For the text-containing cell, return its midpoint in [x, y] coordinate format. 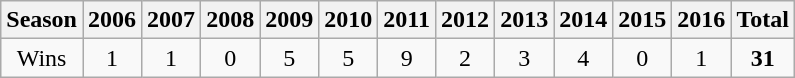
2016 [702, 20]
2 [466, 58]
2010 [348, 20]
4 [584, 58]
9 [407, 58]
Total [763, 20]
2007 [172, 20]
Season [42, 20]
31 [763, 58]
2011 [407, 20]
2012 [466, 20]
2009 [290, 20]
3 [524, 58]
2006 [112, 20]
2014 [584, 20]
2013 [524, 20]
2008 [230, 20]
Wins [42, 58]
2015 [642, 20]
